Return the [x, y] coordinate for the center point of the cell that contains the specified text.  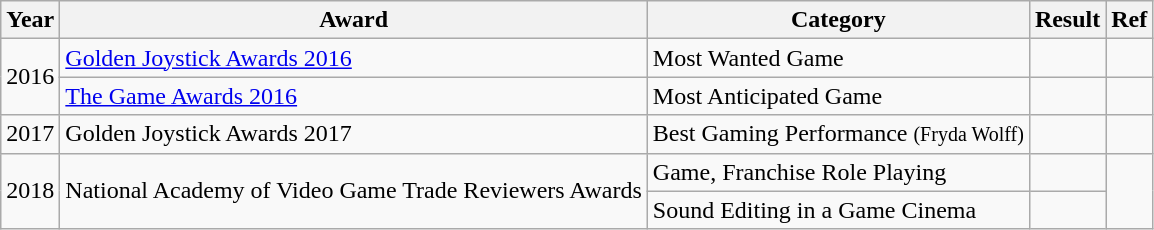
2017 [30, 134]
Year [30, 20]
Result [1067, 20]
Golden Joystick Awards 2016 [354, 58]
National Academy of Video Game Trade Reviewers Awards [354, 191]
Golden Joystick Awards 2017 [354, 134]
The Game Awards 2016 [354, 96]
2018 [30, 191]
Game, Franchise Role Playing [838, 172]
Award [354, 20]
2016 [30, 77]
Sound Editing in a Game Cinema [838, 210]
Most Anticipated Game [838, 96]
Ref [1130, 20]
Most Wanted Game [838, 58]
Best Gaming Performance (Fryda Wolff) [838, 134]
Category [838, 20]
